Provide the (x, y) coordinate of the cell's center where the given text is located.  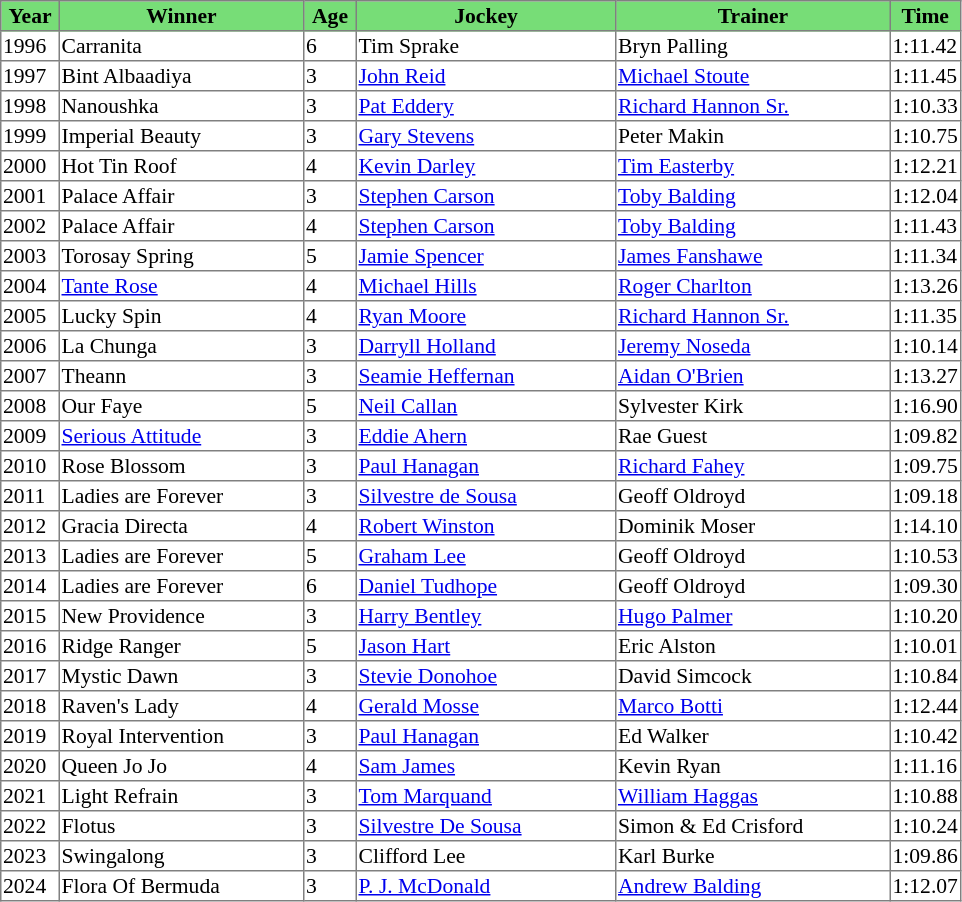
Jockey (486, 16)
Michael Stoute (753, 76)
1998 (30, 106)
2010 (30, 466)
P. J. McDonald (486, 886)
Seamie Heffernan (486, 376)
2004 (30, 286)
2021 (30, 796)
Serious Attitude (181, 436)
1996 (30, 46)
Ridge Ranger (181, 646)
Harry Bentley (486, 616)
1:11.42 (925, 46)
Jason Hart (486, 646)
Our Faye (181, 406)
Clifford Lee (486, 856)
1:09.30 (925, 586)
2016 (30, 646)
Eric Alston (753, 646)
1:12.21 (925, 166)
Silvestre De Sousa (486, 826)
Year (30, 16)
1:10.84 (925, 676)
Kevin Darley (486, 166)
Jamie Spencer (486, 256)
1:10.20 (925, 616)
1:12.04 (925, 196)
2012 (30, 526)
Karl Burke (753, 856)
James Fanshawe (753, 256)
John Reid (486, 76)
New Providence (181, 616)
Jeremy Noseda (753, 346)
1:11.16 (925, 766)
Ryan Moore (486, 316)
Tim Easterby (753, 166)
1999 (30, 136)
2007 (30, 376)
1:09.82 (925, 436)
Dominik Moser (753, 526)
Queen Jo Jo (181, 766)
1:10.14 (925, 346)
Sam James (486, 766)
Raven's Lady (181, 706)
Kevin Ryan (753, 766)
Daniel Tudhope (486, 586)
Simon & Ed Crisford (753, 826)
1:11.35 (925, 316)
Age (330, 16)
2022 (30, 826)
Nanoushka (181, 106)
1:09.18 (925, 496)
1:11.45 (925, 76)
2003 (30, 256)
2024 (30, 886)
Hugo Palmer (753, 616)
1:10.42 (925, 736)
Marco Botti (753, 706)
Stevie Donohoe (486, 676)
Graham Lee (486, 556)
2018 (30, 706)
Rose Blossom (181, 466)
Tim Sprake (486, 46)
Lucky Spin (181, 316)
Mystic Dawn (181, 676)
Bint Albaadiya (181, 76)
1:10.33 (925, 106)
Richard Fahey (753, 466)
1:13.27 (925, 376)
1:10.75 (925, 136)
Pat Eddery (486, 106)
Theann (181, 376)
Light Refrain (181, 796)
Carranita (181, 46)
1:10.24 (925, 826)
1997 (30, 76)
Michael Hills (486, 286)
Rae Guest (753, 436)
2002 (30, 226)
2023 (30, 856)
1:12.07 (925, 886)
2014 (30, 586)
Gary Stevens (486, 136)
Eddie Ahern (486, 436)
Peter Makin (753, 136)
Neil Callan (486, 406)
Andrew Balding (753, 886)
1:13.26 (925, 286)
1:10.01 (925, 646)
Sylvester Kirk (753, 406)
2009 (30, 436)
Swingalong (181, 856)
Royal Intervention (181, 736)
2015 (30, 616)
1:10.53 (925, 556)
1:14.10 (925, 526)
Flotus (181, 826)
2008 (30, 406)
Trainer (753, 16)
2001 (30, 196)
Winner (181, 16)
Imperial Beauty (181, 136)
Ed Walker (753, 736)
2011 (30, 496)
1:11.34 (925, 256)
Torosay Spring (181, 256)
1:09.75 (925, 466)
Tom Marquand (486, 796)
Hot Tin Roof (181, 166)
2020 (30, 766)
2013 (30, 556)
Silvestre de Sousa (486, 496)
La Chunga (181, 346)
Robert Winston (486, 526)
1:11.43 (925, 226)
Roger Charlton (753, 286)
2019 (30, 736)
2005 (30, 316)
Bryn Palling (753, 46)
1:09.86 (925, 856)
1:16.90 (925, 406)
William Haggas (753, 796)
2006 (30, 346)
Gracia Directa (181, 526)
Darryll Holland (486, 346)
Tante Rose (181, 286)
Gerald Mosse (486, 706)
1:10.88 (925, 796)
David Simcock (753, 676)
1:12.44 (925, 706)
2000 (30, 166)
Flora Of Bermuda (181, 886)
Time (925, 16)
2017 (30, 676)
Aidan O'Brien (753, 376)
